Return the (x, y) coordinate for the center point of the cell that contains the specified text.  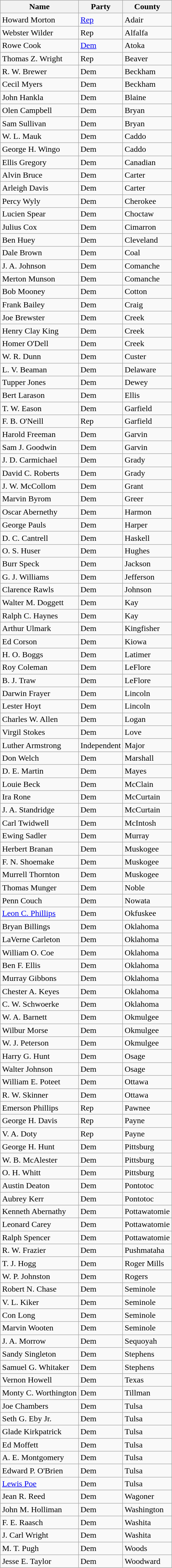
Kiowa (147, 642)
Tupper Jones (40, 383)
Mayes (147, 771)
Greer (147, 499)
Choctaw (147, 214)
Howard Morton (40, 20)
Dale Brown (40, 253)
Arleigh Davis (40, 188)
Ben Huey (40, 240)
V. A. Doty (40, 1134)
Independent (101, 745)
Rogers (147, 1276)
O. H. Whitt (40, 1173)
Marvin Byrom (40, 499)
Cherokee (147, 201)
Sequoyah (147, 1341)
Marshall (147, 758)
Noble (147, 888)
Ewing Sadler (40, 836)
W. P. Johnston (40, 1276)
Penn Couch (40, 901)
Kenneth Abernathy (40, 1212)
Homer O'Dell (40, 343)
Murrell Thornton (40, 875)
Wilbur Morse (40, 1030)
William E. Poteet (40, 1082)
Jefferson (147, 577)
McIntosh (147, 823)
W. B. McAlester (40, 1160)
Name (40, 7)
Major (147, 745)
Roy Coleman (40, 667)
Seth G. Eby Jr. (40, 1419)
Wagoner (147, 1497)
George H. Hunt (40, 1147)
Love (147, 732)
John Hankla (40, 97)
J. D. Carmichael (40, 460)
David C. Roberts (40, 473)
D. C. Cantrell (40, 538)
Ira Rone (40, 797)
Arthur Ulmark (40, 629)
Webster Wilder (40, 33)
Texas (147, 1380)
Bryan Billings (40, 926)
Cimarron (147, 227)
Craig (147, 305)
Party (101, 7)
H. O. Boggs (40, 654)
J. Carl Wright (40, 1535)
F. E. Raasch (40, 1522)
Henry Clay King (40, 330)
Alfalfa (147, 33)
Burr Speck (40, 564)
Walter Johnson (40, 1069)
Lucien Spear (40, 214)
L. V. Beaman (40, 369)
Rowe Cook (40, 46)
O. S. Huser (40, 551)
Chester A. Keyes (40, 991)
Sam Sullivan (40, 123)
Merton Munson (40, 279)
Beaver (147, 59)
Cecil Myers (40, 84)
Washington (147, 1509)
Oscar Abernethy (40, 512)
Jean R. Reed (40, 1497)
Edward P. O'Brien (40, 1471)
Cotton (147, 292)
Thomas Z. Wright (40, 59)
J. W. McCollom (40, 486)
Harper (147, 525)
B. J. Traw (40, 680)
Pawnee (147, 1108)
M. T. Pugh (40, 1548)
Con Long (40, 1315)
John M. Holliman (40, 1509)
Luther Armstrong (40, 745)
Grant (147, 486)
Austin Deaton (40, 1185)
A. E. Montgomery (40, 1458)
Lewis Poe (40, 1484)
Joe Brewster (40, 318)
Tillman (147, 1393)
Ralph Spencer (40, 1238)
Cleveland (147, 240)
T. W. Eason (40, 408)
W. R. Dunn (40, 356)
W. J. Peterson (40, 1043)
Dewey (147, 383)
Harold Freeman (40, 434)
Murray (147, 836)
Olen Campbell (40, 110)
R. W. Brewer (40, 71)
V. L. Kiker (40, 1302)
Kingfisher (147, 629)
D. E. Martin (40, 771)
Jesse E. Taylor (40, 1561)
Emerson Phillips (40, 1108)
Vernon Howell (40, 1380)
Adair (147, 20)
Ellis Gregory (40, 162)
C. W. Schwoerke (40, 1004)
Ed Corson (40, 642)
Delaware (147, 369)
Custer (147, 356)
J. A. Standridge (40, 810)
W. A. Barnett (40, 1017)
R. W. Skinner (40, 1095)
Darwin Frayer (40, 693)
Don Welch (40, 758)
Samuel G. Whitaker (40, 1367)
William O. Coe (40, 952)
Percy Wyly (40, 201)
J. A. Johnson (40, 266)
Latimer (147, 654)
Blaine (147, 97)
Bert Larason (40, 395)
Frank Bailey (40, 305)
Sandy Singleton (40, 1354)
Herbert Branan (40, 849)
Hughes (147, 551)
Ellis (147, 395)
McClain (147, 784)
Okfuskee (147, 914)
Thomas Munger (40, 888)
Harmon (147, 512)
George H. Davis (40, 1121)
Joe Chambers (40, 1406)
Jackson (147, 564)
Roger Mills (147, 1263)
Charles W. Allen (40, 719)
Woods (147, 1548)
Leonard Carey (40, 1225)
Glade Kirkpatrick (40, 1432)
Pushmataha (147, 1250)
F. N. Shoemake (40, 862)
Walter M. Doggett (40, 603)
W. L. Mauk (40, 136)
George H. Wingo (40, 149)
County (147, 7)
Sam J. Goodwin (40, 447)
Aubrey Kerr (40, 1198)
Virgil Stokes (40, 732)
Atoka (147, 46)
R. W. Frazier (40, 1250)
Johnson (147, 590)
Woodward (147, 1561)
Leon C. Phillips (40, 914)
Ben F. Ellis (40, 965)
Ralph C. Haynes (40, 616)
Marvin Wooten (40, 1328)
Coal (147, 253)
Alvin Bruce (40, 175)
Lester Hoyt (40, 706)
G. J. Williams (40, 577)
LaVerne Carleton (40, 939)
J. A. Morrow (40, 1341)
Louie Beck (40, 784)
Clarence Rawls (40, 590)
Murray Gibbons (40, 978)
Carl Twidwell (40, 823)
Harry G. Hunt (40, 1056)
Nowata (147, 901)
Bob Mooney (40, 292)
George Pauls (40, 525)
Ed Moffett (40, 1445)
Monty C. Worthington (40, 1393)
Julius Cox (40, 227)
F. B. O'Neill (40, 421)
Robert N. Chase (40, 1289)
Logan (147, 719)
Canadian (147, 162)
T. J. Hogg (40, 1263)
Haskell (147, 538)
